Search for the cell housing the specified text and yield its [x, y] center coordinate. 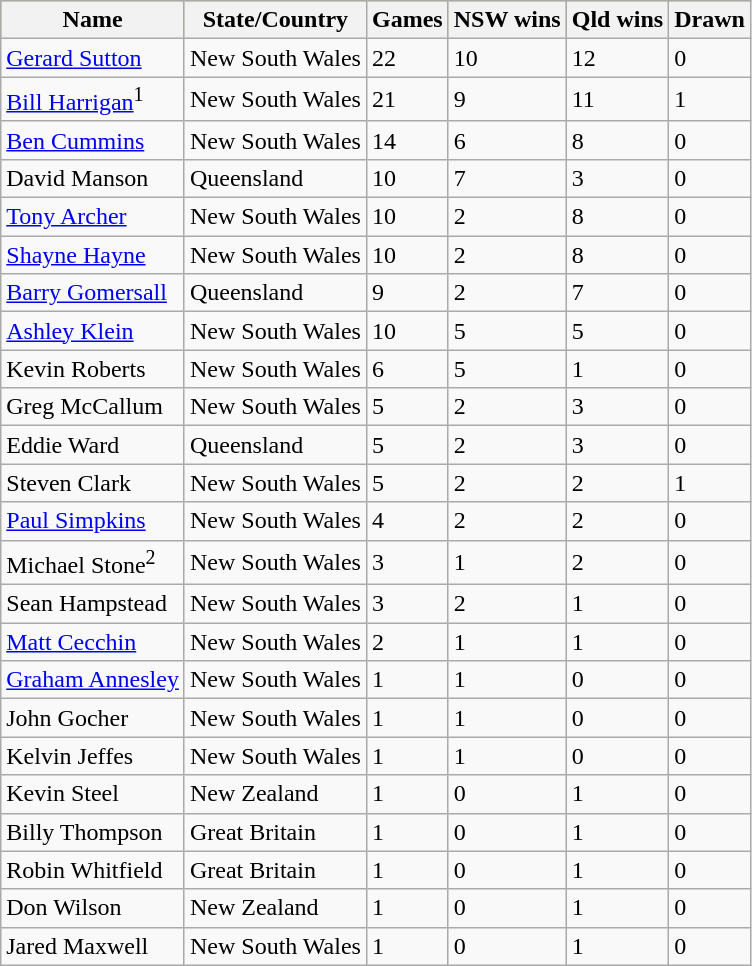
Games [407, 20]
Qld wins [617, 20]
Shayne Hayne [93, 255]
11 [617, 100]
Name [93, 20]
Robin Whitfield [93, 870]
Eddie Ward [93, 445]
Sean Hampstead [93, 604]
Michael Stone2 [93, 562]
12 [617, 58]
Ashley Klein [93, 331]
Ben Cummins [93, 140]
Billy Thompson [93, 832]
Paul Simpkins [93, 521]
Bill Harrigan1 [93, 100]
Greg McCallum [93, 407]
21 [407, 100]
Steven Clark [93, 483]
Matt Cecchin [93, 642]
Don Wilson [93, 908]
Jared Maxwell [93, 946]
4 [407, 521]
State/Country [275, 20]
Kevin Roberts [93, 369]
Barry Gomersall [93, 293]
Gerard Sutton [93, 58]
David Manson [93, 178]
Graham Annesley [93, 680]
22 [407, 58]
Drawn [710, 20]
Kevin Steel [93, 794]
Tony Archer [93, 217]
John Gocher [93, 718]
NSW wins [507, 20]
Kelvin Jeffes [93, 756]
14 [407, 140]
